Locate the cell with the specified text and output its [X, Y] center coordinate. 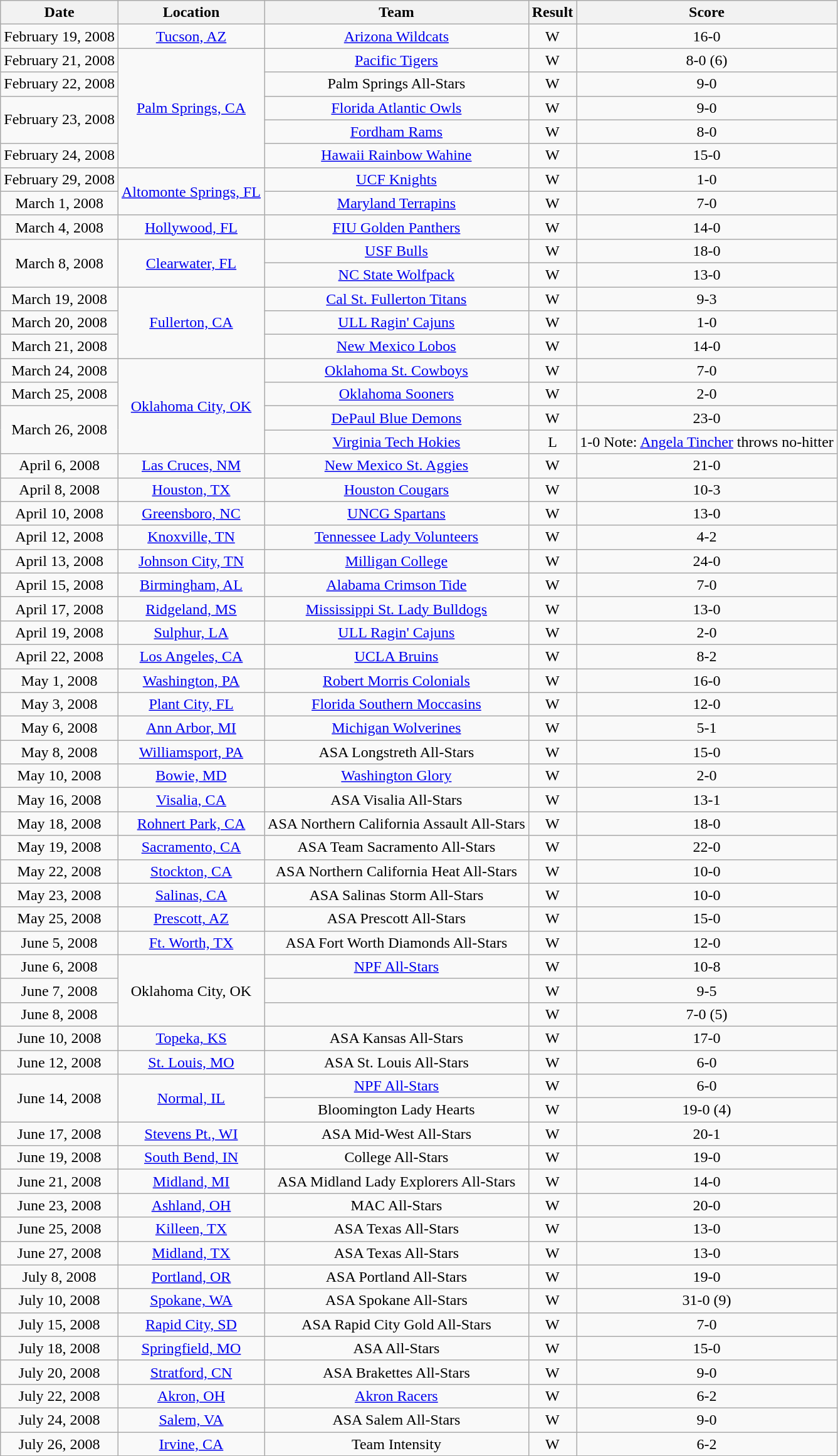
March 4, 2008 [60, 227]
FIU Golden Panthers [397, 227]
Spokane, WA [191, 1301]
Alabama Crimson Tide [397, 585]
Altomonte Springs, FL [191, 191]
June 17, 2008 [60, 1134]
Knoxville, TN [191, 537]
ASA Team Sacramento All-Stars [397, 847]
June 5, 2008 [60, 943]
Hollywood, FL [191, 227]
July 8, 2008 [60, 1277]
Midland, TX [191, 1253]
Hawaii Rainbow Wahine [397, 155]
March 21, 2008 [60, 347]
17-0 [707, 1038]
10-8 [707, 966]
L [552, 442]
April 8, 2008 [60, 490]
Akron, OH [191, 1396]
March 1, 2008 [60, 203]
Bowie, MD [191, 776]
February 22, 2008 [60, 84]
Mississippi St. Lady Bulldogs [397, 609]
Salem, VA [191, 1420]
Rohnert Park, CA [191, 824]
10-3 [707, 490]
July 10, 2008 [60, 1301]
Maryland Terrapins [397, 203]
February 21, 2008 [60, 60]
March 20, 2008 [60, 323]
ASA Mid-West All-Stars [397, 1134]
April 12, 2008 [60, 537]
5-1 [707, 728]
1-0 Note: Angela Tincher throws no-hitter [707, 442]
Florida Southern Moccasins [397, 704]
Fullerton, CA [191, 323]
April 22, 2008 [60, 656]
May 16, 2008 [60, 800]
8-0 (6) [707, 60]
ASA All-Stars [397, 1348]
USF Bulls [397, 251]
June 12, 2008 [60, 1062]
June 10, 2008 [60, 1038]
June 7, 2008 [60, 990]
New Mexico Lobos [397, 347]
Las Cruces, NM [191, 466]
May 1, 2008 [60, 680]
20-1 [707, 1134]
St. Louis, MO [191, 1062]
22-0 [707, 847]
Fordham Rams [397, 132]
March 24, 2008 [60, 370]
May 6, 2008 [60, 728]
March 19, 2008 [60, 299]
July 24, 2008 [60, 1420]
Virginia Tech Hokies [397, 442]
Ridgeland, MS [191, 609]
ASA Portland All-Stars [397, 1277]
Birmingham, AL [191, 585]
June 6, 2008 [60, 966]
4-2 [707, 537]
Date [60, 13]
Ft. Worth, TX [191, 943]
24-0 [707, 561]
8-0 [707, 132]
Houston Cougars [397, 490]
April 10, 2008 [60, 513]
College All-Stars [397, 1158]
Pacific Tigers [397, 60]
Cal St. Fullerton Titans [397, 299]
Sacramento, CA [191, 847]
20-0 [707, 1205]
Portland, OR [191, 1277]
February 19, 2008 [60, 36]
13-1 [707, 800]
Akron Racers [397, 1396]
UCF Knights [397, 179]
ASA Prescott All-Stars [397, 919]
Oklahoma Sooners [397, 394]
ASA Salinas Storm All-Stars [397, 895]
May 8, 2008 [60, 752]
June 19, 2008 [60, 1158]
February 24, 2008 [60, 155]
Arizona Wildcats [397, 36]
July 20, 2008 [60, 1372]
February 29, 2008 [60, 179]
Stockton, CA [191, 871]
31-0 (9) [707, 1301]
May 22, 2008 [60, 871]
ASA Fort Worth Diamonds All-Stars [397, 943]
Sulphur, LA [191, 632]
June 25, 2008 [60, 1229]
May 18, 2008 [60, 824]
ASA Kansas All-Stars [397, 1038]
February 23, 2008 [60, 120]
Florida Atlantic Owls [397, 108]
8-2 [707, 656]
South Bend, IN [191, 1158]
Springfield, MO [191, 1348]
Ashland, OH [191, 1205]
July 15, 2008 [60, 1324]
June 14, 2008 [60, 1098]
March 25, 2008 [60, 394]
Salinas, CA [191, 895]
Washington, PA [191, 680]
ASA Brakettes All-Stars [397, 1372]
Team [397, 13]
Ann Arbor, MI [191, 728]
Palm Springs All-Stars [397, 84]
March 8, 2008 [60, 263]
19-0 (4) [707, 1110]
May 3, 2008 [60, 704]
Rapid City, SD [191, 1324]
Tennessee Lady Volunteers [397, 537]
Irvine, CA [191, 1443]
Milligan College [397, 561]
Tucson, AZ [191, 36]
Topeka, KS [191, 1038]
Bloomington Lady Hearts [397, 1110]
UCLA Bruins [397, 656]
April 17, 2008 [60, 609]
April 6, 2008 [60, 466]
Location [191, 13]
Washington Glory [397, 776]
ASA Visalia All-Stars [397, 800]
Score [707, 13]
ASA St. Louis All-Stars [397, 1062]
April 19, 2008 [60, 632]
Palm Springs, CA [191, 108]
ASA Northern California Assault All-Stars [397, 824]
July 26, 2008 [60, 1443]
ASA Northern California Heat All-Stars [397, 871]
Johnson City, TN [191, 561]
Greensboro, NC [191, 513]
June 8, 2008 [60, 1014]
UNCG Spartans [397, 513]
Stevens Pt., WI [191, 1134]
Result [552, 13]
DePaul Blue Demons [397, 418]
June 27, 2008 [60, 1253]
July 22, 2008 [60, 1396]
ASA Longstreth All-Stars [397, 752]
Prescott, AZ [191, 919]
ASA Midland Lady Explorers All-Stars [397, 1181]
May 23, 2008 [60, 895]
Normal, IL [191, 1098]
May 10, 2008 [60, 776]
Michigan Wolverines [397, 728]
June 21, 2008 [60, 1181]
NC State Wolfpack [397, 275]
Killeen, TX [191, 1229]
Houston, TX [191, 490]
21-0 [707, 466]
ASA Spokane All-Stars [397, 1301]
9-3 [707, 299]
Robert Morris Colonials [397, 680]
Team Intensity [397, 1443]
Los Angeles, CA [191, 656]
May 25, 2008 [60, 919]
June 23, 2008 [60, 1205]
New Mexico St. Aggies [397, 466]
MAC All-Stars [397, 1205]
July 18, 2008 [60, 1348]
ASA Salem All-Stars [397, 1420]
7-0 (5) [707, 1014]
9-5 [707, 990]
March 26, 2008 [60, 430]
April 13, 2008 [60, 561]
Williamsport, PA [191, 752]
23-0 [707, 418]
ASA Rapid City Gold All-Stars [397, 1324]
April 15, 2008 [60, 585]
May 19, 2008 [60, 847]
Midland, MI [191, 1181]
Clearwater, FL [191, 263]
Visalia, CA [191, 800]
Oklahoma St. Cowboys [397, 370]
Plant City, FL [191, 704]
Stratford, CN [191, 1372]
